Identify which cell holds the provided text, then report its (x, y) central coordinate. 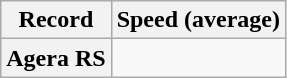
Agera RS (56, 58)
Speed (average) (198, 20)
Record (56, 20)
